Output the (x, y) coordinate of the center of the cell containing the given text.  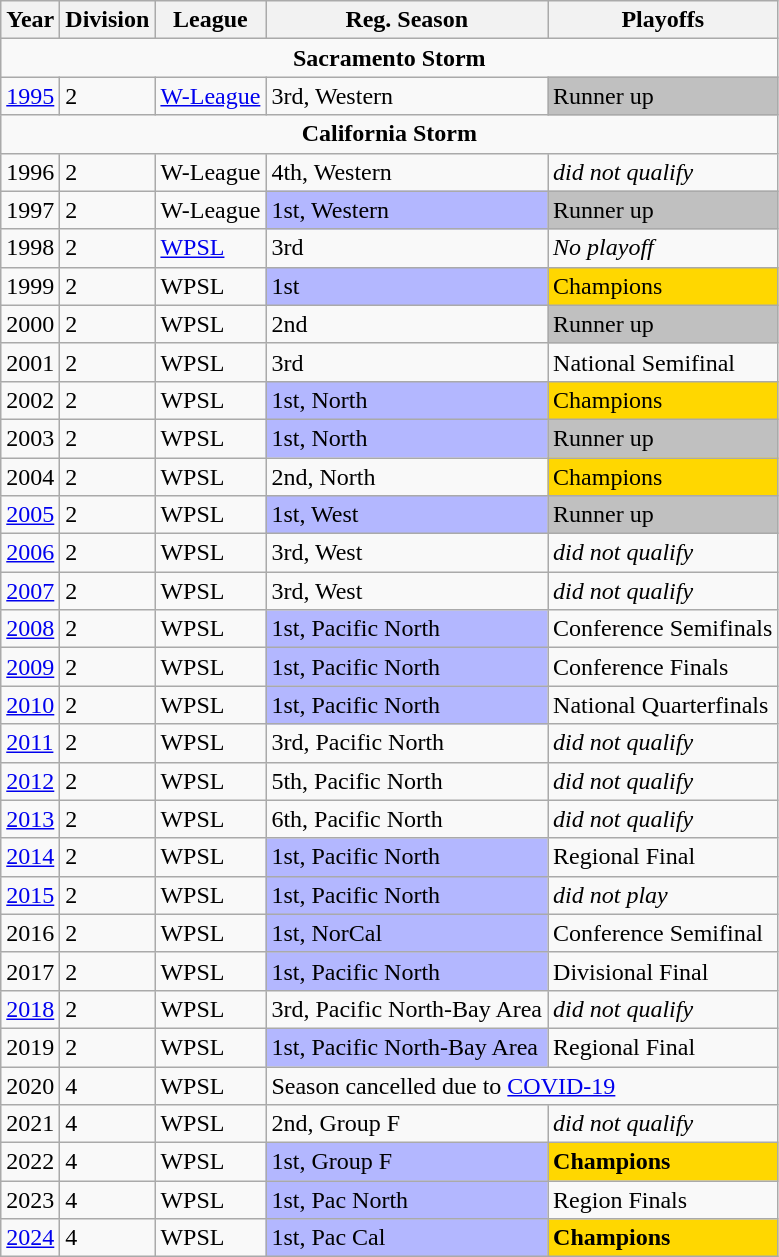
Region Finals (663, 1200)
League (210, 20)
2006 (30, 553)
National Semifinal (663, 362)
2nd, Group F (407, 1124)
2014 (30, 857)
1st, Group F (407, 1162)
Sacramento Storm (390, 58)
3rd, Pacific North-Bay Area (407, 1009)
Conference Semifinals (663, 629)
2023 (30, 1200)
1st (407, 286)
2015 (30, 895)
2011 (30, 743)
Division (108, 20)
2022 (30, 1162)
2003 (30, 438)
1999 (30, 286)
Playoffs (663, 20)
2001 (30, 362)
2005 (30, 515)
1st, Pacific North-Bay Area (407, 1047)
2017 (30, 971)
1st, Western (407, 210)
1998 (30, 248)
Year (30, 20)
Divisional Final (663, 971)
2013 (30, 819)
1996 (30, 172)
2012 (30, 781)
2016 (30, 933)
Conference Semifinal (663, 933)
Reg. Season (407, 20)
1st, Pac North (407, 1200)
3rd, Pacific North (407, 743)
did not play (663, 895)
2018 (30, 1009)
5th, Pacific North (407, 781)
1st, West (407, 515)
2004 (30, 477)
6th, Pacific North (407, 819)
2nd, North (407, 477)
2nd (407, 324)
1st, NorCal (407, 933)
2007 (30, 591)
2021 (30, 1124)
2002 (30, 400)
2019 (30, 1047)
1997 (30, 210)
National Quarterfinals (663, 705)
Season cancelled due to COVID-19 (522, 1085)
Conference Finals (663, 667)
2010 (30, 705)
No playoff (663, 248)
2000 (30, 324)
4th, Western (407, 172)
3rd, Western (407, 96)
2020 (30, 1085)
2009 (30, 667)
1st, Pac Cal (407, 1238)
2024 (30, 1238)
1995 (30, 96)
California Storm (390, 134)
2008 (30, 629)
